Determine the [X, Y] coordinate at the center of the cell enclosing the given text.  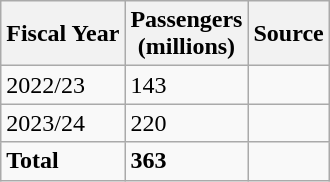
Source [288, 34]
2022/23 [63, 85]
2023/24 [63, 123]
363 [186, 161]
Total [63, 161]
Passengers(millions) [186, 34]
220 [186, 123]
Fiscal Year [63, 34]
143 [186, 85]
